Scan for the cell matching the given text and deliver its (x, y) coordinate at center. 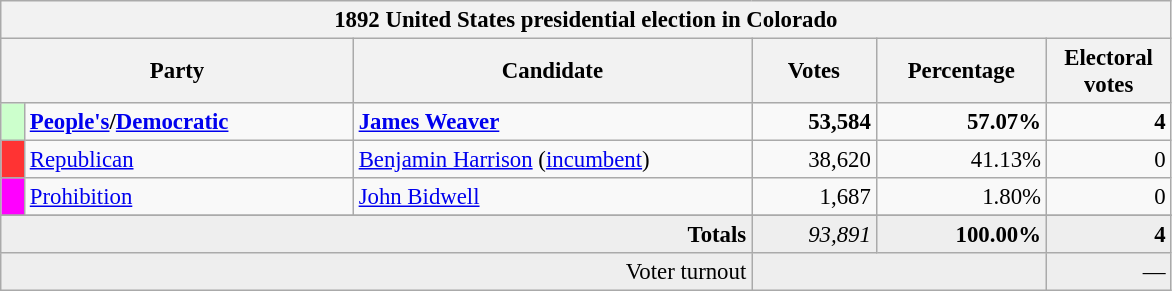
Votes (814, 72)
1,687 (814, 197)
Percentage (961, 72)
Prohibition (188, 197)
People's/Democratic (188, 122)
Totals (376, 235)
Republican (188, 160)
100.00% (961, 235)
Candidate (552, 72)
Electoral votes (1108, 72)
John Bidwell (552, 197)
Party (178, 72)
53,584 (814, 122)
57.07% (961, 122)
38,620 (814, 160)
1.80% (961, 197)
James Weaver (552, 122)
93,891 (814, 235)
1892 United States presidential election in Colorado (586, 20)
Benjamin Harrison (incumbent) (552, 160)
41.13% (961, 160)
